Output the (X, Y) coordinate of the center of the cell containing the given text.  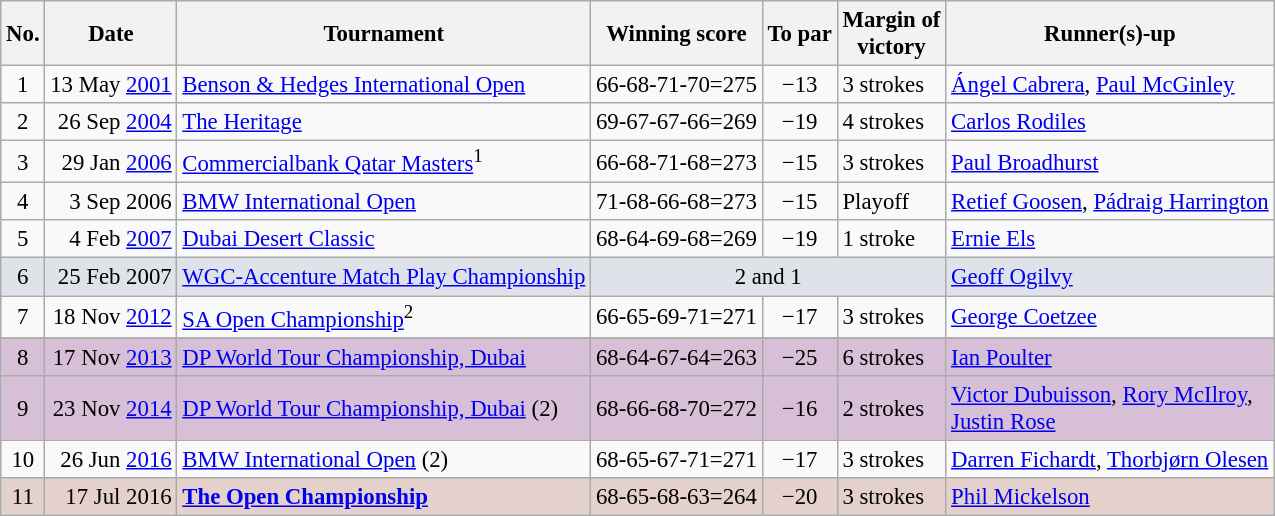
Tournament (384, 34)
2 (23, 122)
10 (23, 459)
BMW International Open (2) (384, 459)
66-65-69-71=271 (677, 317)
DP World Tour Championship, Dubai (2) (384, 408)
BMW International Open (384, 202)
68-65-68-63=264 (677, 497)
Benson & Hedges International Open (384, 85)
3 (23, 162)
68-64-67-64=263 (677, 357)
6 (23, 277)
Playoff (892, 202)
The Open Championship (384, 497)
Carlos Rodiles (1110, 122)
Date (111, 34)
69-67-67-66=269 (677, 122)
−20 (800, 497)
11 (23, 497)
17 Jul 2016 (111, 497)
68-65-67-71=271 (677, 459)
25 Feb 2007 (111, 277)
To par (800, 34)
4 Feb 2007 (111, 239)
Dubai Desert Classic (384, 239)
18 Nov 2012 (111, 317)
2 strokes (892, 408)
5 (23, 239)
9 (23, 408)
Victor Dubuisson, Rory McIlroy, Justin Rose (1110, 408)
23 Nov 2014 (111, 408)
DP World Tour Championship, Dubai (384, 357)
26 Jun 2016 (111, 459)
−16 (800, 408)
Geoff Ogilvy (1110, 277)
Ernie Els (1110, 239)
SA Open Championship2 (384, 317)
71-68-66-68=273 (677, 202)
68-64-69-68=269 (677, 239)
66-68-71-70=275 (677, 85)
Commercialbank Qatar Masters1 (384, 162)
13 May 2001 (111, 85)
Retief Goosen, Pádraig Harrington (1110, 202)
7 (23, 317)
Ian Poulter (1110, 357)
29 Jan 2006 (111, 162)
Phil Mickelson (1110, 497)
4 strokes (892, 122)
68-66-68-70=272 (677, 408)
Darren Fichardt, Thorbjørn Olesen (1110, 459)
WGC-Accenture Match Play Championship (384, 277)
No. (23, 34)
1 (23, 85)
66-68-71-68=273 (677, 162)
8 (23, 357)
The Heritage (384, 122)
Runner(s)-up (1110, 34)
2 and 1 (768, 277)
Winning score (677, 34)
−25 (800, 357)
Paul Broadhurst (1110, 162)
17 Nov 2013 (111, 357)
3 Sep 2006 (111, 202)
Ángel Cabrera, Paul McGinley (1110, 85)
1 stroke (892, 239)
Margin ofvictory (892, 34)
George Coetzee (1110, 317)
4 (23, 202)
−13 (800, 85)
26 Sep 2004 (111, 122)
6 strokes (892, 357)
